Find where the given text appears and provide that cell's center as [x, y] coordinate. 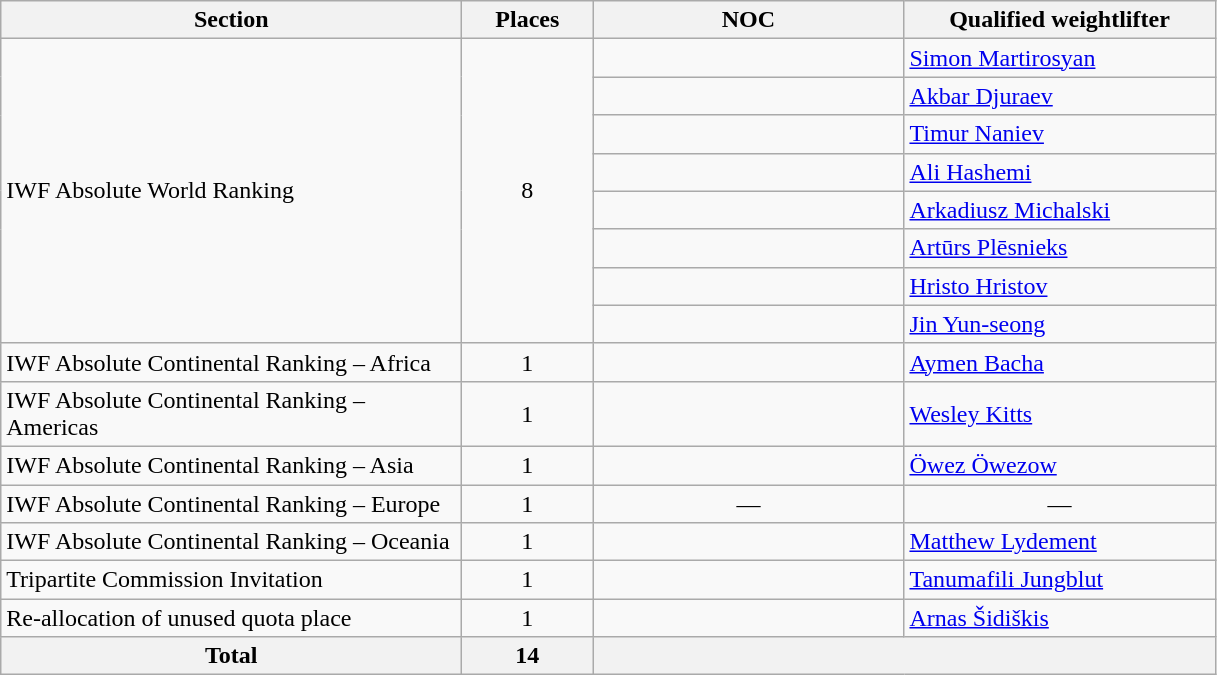
IWF Absolute Continental Ranking – Americas [232, 414]
IWF Absolute Continental Ranking – Africa [232, 362]
NOC [748, 20]
Matthew Lydement [1060, 542]
IWF Absolute Continental Ranking – Asia [232, 465]
Timur Naniev [1060, 134]
Total [232, 656]
Qualified weightlifter [1060, 20]
Arkadiusz Michalski [1060, 210]
IWF Absolute Continental Ranking – Europe [232, 503]
Section [232, 20]
Hristo Hristov [1060, 286]
Artūrs Plēsnieks [1060, 248]
Tanumafili Jungblut [1060, 580]
Aymen Bacha [1060, 362]
Places [528, 20]
14 [528, 656]
IWF Absolute Continental Ranking – Oceania [232, 542]
Wesley Kitts [1060, 414]
Akbar Djuraev [1060, 96]
Arnas Šidiškis [1060, 618]
Simon Martirosyan [1060, 58]
Öwez Öwezow [1060, 465]
Tripartite Commission Invitation [232, 580]
Jin Yun-seong [1060, 324]
Re-allocation of unused quota place [232, 618]
IWF Absolute World Ranking [232, 191]
8 [528, 191]
Ali Hashemi [1060, 172]
